Locate the cell with the specified text and output its (X, Y) center coordinate. 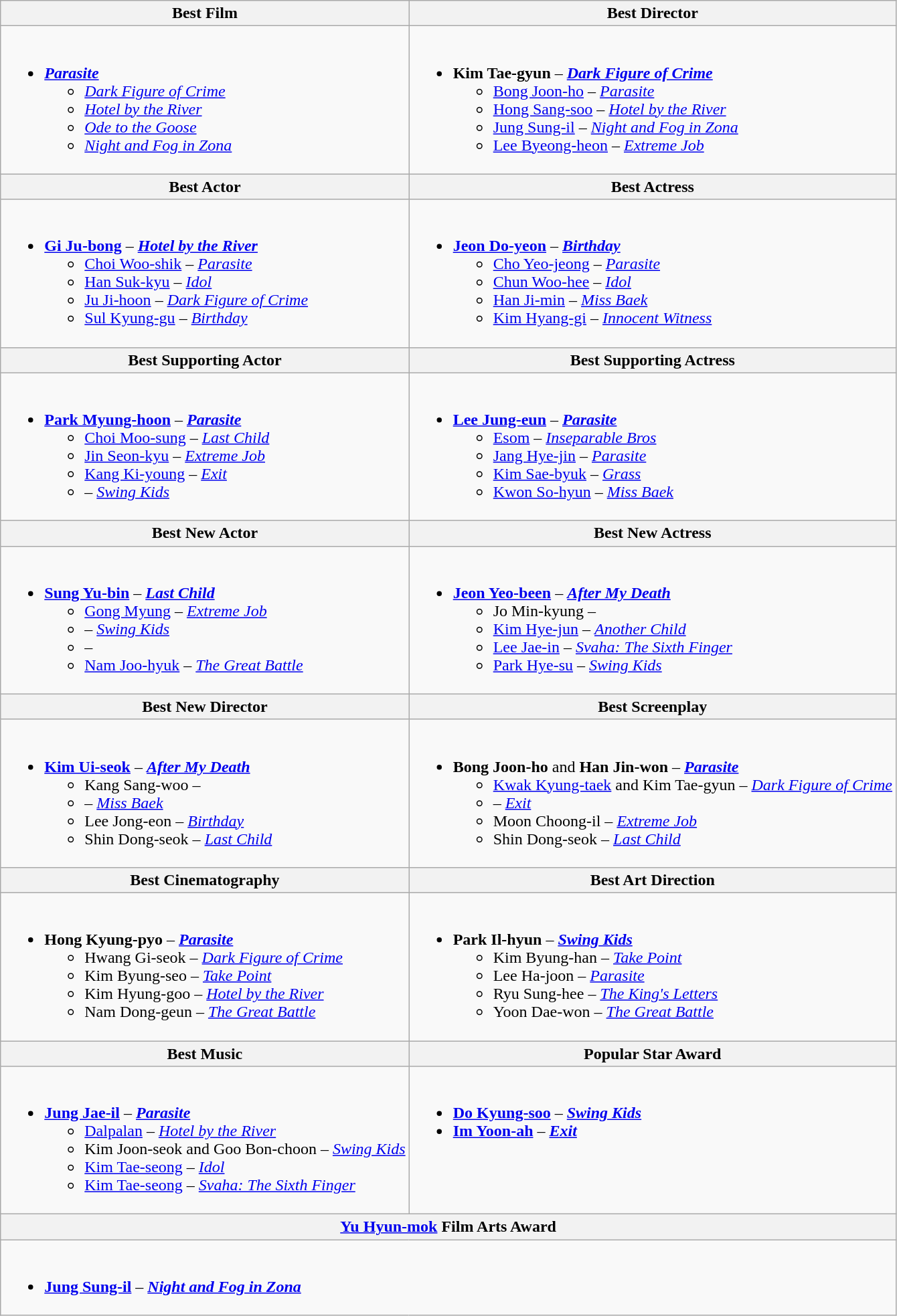
Best Screenplay (652, 707)
Park Myung-hoon – ParasiteChoi Moo-sung – Last ChildJin Seon-kyu – Extreme JobKang Ki-young – Exit – Swing Kids (205, 447)
Best Music (205, 1054)
Yu Hyun-mok Film Arts Award (448, 1227)
Best Actress (652, 187)
Jeon Yeo-been – After My DeathJo Min-kyung – Kim Hye-jun – Another ChildLee Jae-in – Svaha: The Sixth FingerPark Hye-su – Swing Kids (652, 620)
Best Art Direction (652, 880)
Best New Actress (652, 533)
Best Film (205, 13)
Best Cinematography (205, 880)
Jeon Do-yeon – BirthdayCho Yeo-jeong – ParasiteChun Woo-hee – IdolHan Ji-min – Miss BaekKim Hyang-gi – Innocent Witness (652, 273)
Sung Yu-bin – Last ChildGong Myung – Extreme Job – Swing Kids – Nam Joo-hyuk – The Great Battle (205, 620)
Park Il-hyun – Swing KidsKim Byung-han – Take PointLee Ha-joon – ParasiteRyu Sung-hee – The King's LettersYoon Dae-won – The Great Battle (652, 966)
Best Supporting Actor (205, 360)
Popular Star Award (652, 1054)
Best Actor (205, 187)
Do Kyung-soo – Swing KidsIm Yoon-ah – Exit (652, 1140)
Best Supporting Actress (652, 360)
Gi Ju-bong – Hotel by the RiverChoi Woo-shik – ParasiteHan Suk-kyu – IdolJu Ji-hoon – Dark Figure of CrimeSul Kyung-gu – Birthday (205, 273)
Best Director (652, 13)
ParasiteDark Figure of CrimeHotel by the RiverOde to the GooseNight and Fog in Zona (205, 100)
Jung Sung-il – Night and Fog in Zona (448, 1278)
Kim Ui-seok – After My DeathKang Sang-woo – – Miss BaekLee Jong-eon – BirthdayShin Dong-seok – Last Child (205, 793)
Best New Director (205, 707)
Best New Actor (205, 533)
Lee Jung-eun – ParasiteEsom – Inseparable BrosJang Hye-jin – ParasiteKim Sae-byuk – GrassKwon So-hyun – Miss Baek (652, 447)
